Determine the (X, Y) coordinate at the center of the cell enclosing the given text.  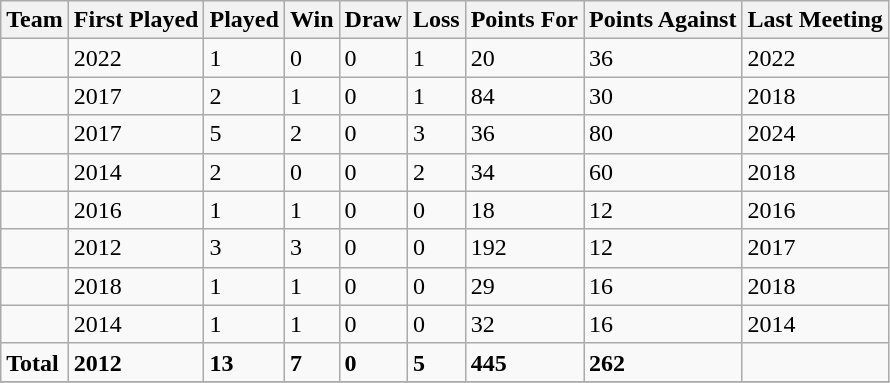
7 (312, 362)
First Played (136, 20)
29 (524, 286)
Points Against (663, 20)
Played (244, 20)
13 (244, 362)
20 (524, 58)
18 (524, 210)
32 (524, 324)
Team (35, 20)
Loss (436, 20)
60 (663, 172)
34 (524, 172)
192 (524, 248)
445 (524, 362)
84 (524, 96)
262 (663, 362)
2024 (815, 134)
30 (663, 96)
Last Meeting (815, 20)
Win (312, 20)
Draw (373, 20)
Points For (524, 20)
Total (35, 362)
80 (663, 134)
